Detect which cell encompasses the target text, then output its [x, y] center coordinate. 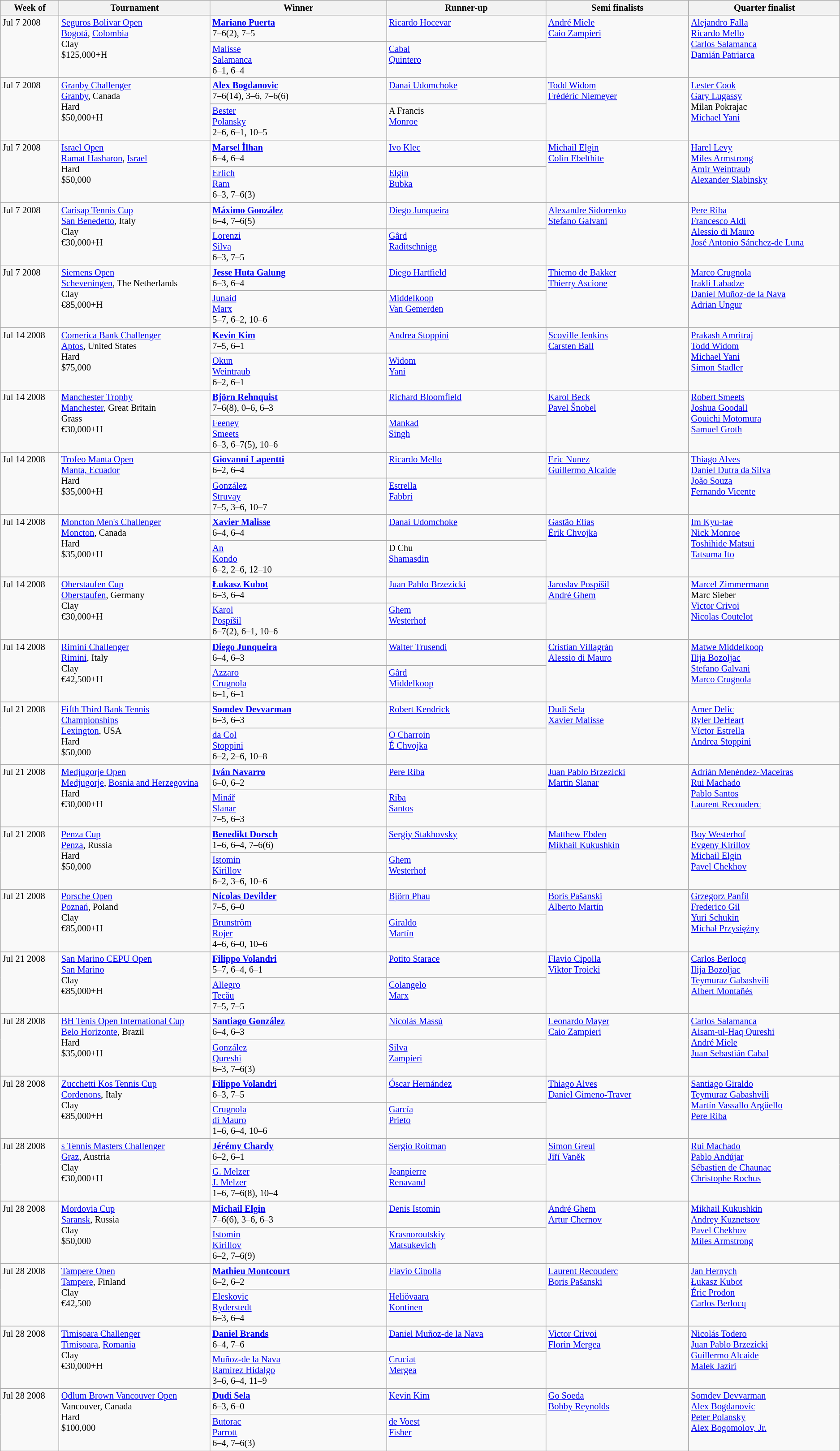
Azzaro Crugnola6–1, 6–1 [298, 684]
D Chu Shamasdin [466, 559]
Butorac Parrott6–4, 7–6(3) [298, 1433]
Rui Machado Pablo Andújar Sébastien de Chaunac Christophe Rochus [764, 1170]
Heliövaara Kontinen [466, 1308]
García Prieto [466, 1120]
Eleskovic Ryderstedt6–3, 6–4 [298, 1308]
Juan Pablo Brzezicki Martin Slanar [617, 796]
Máximo González6–4, 7–6(5) [298, 215]
Robert Kendrick [466, 715]
Oberstaufen Cup Oberstaufen, GermanyClay€30,000+H [134, 608]
Eric Nunez Guillermo Alcaide [617, 483]
Istomin Kirillov6–2, 3–6, 10–6 [298, 871]
Tournament [134, 8]
Manchester Trophy Manchester, Great BritainGrass€30,000+H [134, 421]
Carlos Salamanca Aisam-ul-Haq Qureshi André Miele Juan Sebastián Cabal [764, 1045]
Winner [298, 8]
Zucchetti Kos Tennis CupCordenons, ItalyClay€85,000+H [134, 1107]
Ricardo Mello [466, 465]
Diego Junqueira6–4, 6–3 [298, 652]
Iván Navarro6–0, 6–2 [298, 777]
A Francis Monroe [466, 122]
Matthew Ebden Mikhail Kukushkin [617, 857]
Lester Cook Gary Lugassy Milan Pokrajac Michael Yani [764, 108]
Semi finalists [617, 8]
Alex Bogdanovic7–6(14), 3–6, 7–6(6) [298, 90]
Richard Bloomfield [466, 403]
Denis Istomin [466, 1214]
Xavier Malisse6–4, 6–4 [298, 527]
de Voest Fisher [466, 1433]
Prakash Amritraj Todd Widom Michael Yani Simon Stadler [764, 358]
Diego Junqueira [466, 215]
Ivo Klec [466, 153]
Estrella Fabbri [466, 496]
Israel OpenRamat Hasharon, IsraelHard$50,000 [134, 171]
Björn Phau [466, 902]
Rimini Challenger Rimini, ItalyClay€42,500+H [134, 670]
Week of [30, 8]
Medjugorje Open Medjugorje, Bosnia and HerzegovinaHard€30,000+H [134, 796]
Colangelo Marx [466, 995]
Nicolás Todero Juan Pablo Brzezicki Guillermo Alcaide Malek Jaziri [764, 1357]
Okun Weintraub6–2, 6–1 [298, 371]
Sergiy Stakhovsky [466, 840]
Seguros Bolivar OpenBogotá, ColombiaClay$125,000+H [134, 47]
Potito Starace [466, 964]
Carisap Tennis Cup San Benedetto, ItalyClay€30,000+H [134, 234]
G. Melzer J. Melzer1–6, 7–6(8), 10–4 [298, 1183]
Ricardo Hocevar [466, 28]
Giovanni Lapentti6–2, 6–4 [298, 465]
Go Soeda Bobby Reynolds [617, 1419]
Amer Delic Ryler DeHeart Víctor Estrella Andrea Stoppini [764, 733]
Trofeo Manta Open Manta, EcuadorHard$35,000+H [134, 483]
Mathieu Montcourt6–2, 6–2 [298, 1276]
Kevin Kim [466, 1401]
Simon Greul Jiří Vaněk [617, 1170]
Mankad Singh [466, 434]
Allegro Tecău7–5, 7–5 [298, 995]
Odlum Brown Vancouver Open Vancouver, CanadaHard$100,000 [134, 1419]
Laurent Recouderc Boris Pašanski [617, 1295]
Michail Elgin7–6(6), 3–6, 6–3 [298, 1214]
Gârd Raditschnigg [466, 247]
Granby ChallengerGranby, CanadaHard$50,000+H [134, 108]
Im Kyu-tae Nick Monroe Toshihide Matsui Tatsuma Ito [764, 546]
Junaid Marx5–7, 6–2, 10–6 [298, 309]
Kevin Kim7–5, 6–1 [298, 340]
Jeanpierre Renavand [466, 1183]
Filippo Volandri5–7, 6–4, 6–1 [298, 964]
Santiago González6–4, 6–3 [298, 1027]
Runner-up [466, 8]
Adrián Menéndez-Maceiras Rui Machado Pablo Santos Laurent Recouderc [764, 796]
Jérémy Chardy6–2, 6–1 [298, 1152]
Porsche Open Poznań, PolandClay€85,000+H [134, 920]
Moncton Men's Challenger Moncton, CanadaHard$35,000+H [134, 546]
Middelkoop Van Gemerden [466, 309]
Penza Cup Penza, RussiaHard$50,000 [134, 857]
Marcel Zimmermann Marc Sieber Victor Crivoi Nicolas Coutelot [764, 608]
Robert Smeets Joshua Goodall Gouichi Motomura Samuel Groth [764, 421]
Comerica Bank Challenger Aptos, United StatesHard$75,000 [134, 358]
Daniel Brands6–4, 7–6 [298, 1339]
Jesse Huta Galung6–3, 6–4 [298, 278]
González Qureshi6–3, 7–6(3) [298, 1058]
Timișoara Challenger Timișoara, RomaniaClay€30,000+H [134, 1357]
Benedikt Dorsch1–6, 6–4, 7–6(6) [298, 840]
Karol Pospíšil6–7(2), 6–1, 10–6 [298, 621]
Dudi Sela Xavier Malisse [617, 733]
Muñoz-de la Nava Ramírez Hidalgo3–6, 6–4, 11–9 [298, 1370]
Nicolas Devilder7–5, 6–0 [298, 902]
Minář Slanar7–5, 6–3 [298, 808]
s Tennis Masters Challenger Graz, AustriaClay€30,000+H [134, 1170]
Somdev Devvarman6–3, 6–3 [298, 715]
André Ghem Artur Chernov [617, 1232]
Mikhail Kukushkin Andrey Kuznetsov Pavel Chekhov Miles Armstrong [764, 1232]
Alejandro Falla Ricardo Mello Carlos Salamanca Damián Patriarca [764, 47]
Fifth Third Bank Tennis Championships Lexington, USAHard$50,000 [134, 733]
Nicolás Massú [466, 1027]
Marco Crugnola Irakli Labadze Daniel Muñoz-de la Nava Adrian Ungur [764, 296]
Cristian Villagrán Alessio di Mauro [617, 670]
Giraldo Martín [466, 933]
Björn Rehnquist7–6(8), 0–6, 6–3 [298, 403]
Siemens Open Scheveningen, The NetherlandsClay€85,000+H [134, 296]
Krasnoroutskiy Matsukevich [466, 1245]
Jan Hernych Łukasz Kubot Éric Prodon Carlos Berlocq [764, 1295]
Łukasz Kubot6–3, 6–4 [298, 590]
Juan Pablo Brzezicki [466, 590]
Silva Zampieri [466, 1058]
Cabal Quintero [466, 60]
Brunström Rojer4–6, 6–0, 10–6 [298, 933]
Malisse Salamanca6–1, 6–4 [298, 60]
Boy Westerhof Evgeny Kirillov Michail Elgin Pavel Chekhov [764, 857]
Mordovia Cup Saransk, RussiaClay$50,000 [134, 1232]
Filippo Volandri6–3, 7–5 [298, 1089]
Andrea Stoppini [466, 340]
Feeney Smeets6–3, 6–7(5), 10–6 [298, 434]
Riba Santos [466, 808]
Daniel Muñoz-de la Nava [466, 1339]
Tampere Open Tampere, FinlandClay€42,500 [134, 1295]
Elgin Bubka [466, 184]
Erlich Ram6–3, 7–6(3) [298, 184]
Scoville Jenkins Carsten Ball [617, 358]
Gârd Middelkoop [466, 684]
Alexandre Sidorenko Stefano Galvani [617, 234]
Thiago Alves Daniel Dutra da Silva João Souza Fernando Vicente [764, 483]
Flavio Cipolla Viktor Troicki [617, 983]
Lorenzi Silva6–3, 7–5 [298, 247]
André Miele Caio Zampieri [617, 47]
Michail Elgin Colin Ebelthite [617, 171]
San Marino CEPU Open San MarinoClay€85,000+H [134, 983]
da Col Stoppini6–2, 2–6, 10–8 [298, 746]
Gastão Elias Érik Chvojka [617, 546]
Thiago Alves Daniel Gimeno-Traver [617, 1107]
Óscar Hernández [466, 1089]
Victor Crivoi Florin Mergea [617, 1357]
Widom Yani [466, 371]
Flavio Cipolla [466, 1276]
Cruciat Mergea [466, 1370]
Jaroslav Pospíšil André Ghem [617, 608]
Pere Riba Francesco Aldi Alessio di Mauro José Antonio Sánchez-de Luna [764, 234]
González Struvay7–5, 3–6, 10–7 [298, 496]
Sergio Roitman [466, 1152]
Crugnola di Mauro1–6, 6–4, 10–6 [298, 1120]
Bester Polansky2–6, 6–1, 10–5 [298, 122]
Santiago Giraldo Teymuraz Gabashvili Martín Vassallo Argüello Pere Riba [764, 1107]
Harel Levy Miles Armstrong Amir Weintraub Alexander Slabinsky [764, 171]
Boris Pašanski Alberto Martín [617, 920]
Quarter finalist [764, 8]
Thiemo de Bakker Thierry Ascione [617, 296]
Leonardo Mayer Caio Zampieri [617, 1045]
Somdev Devvarman Alex Bogdanovic Peter Polansky Alex Bogomolov, Jr. [764, 1419]
Diego Hartfield [466, 278]
Todd Widom Frédéric Niemeyer [617, 108]
Matwe Middelkoop Ilija Bozoljac Stefano Galvani Marco Crugnola [764, 670]
Dudi Sela6–3, 6–0 [298, 1401]
Mariano Puerta7–6(2), 7–5 [298, 28]
Pere Riba [466, 777]
Carlos Berlocq Ilija Bozoljac Teymuraz Gabashvili Albert Montañés [764, 983]
Grzegorz Panfil Frederico Gil Yuri Schukin Michał Przysiężny [764, 920]
O Charroin É Chvojka [466, 746]
Karol Beck Pavel Šnobel [617, 421]
Walter Trusendi [466, 652]
Istomin Kirillov6–2, 7–6(9) [298, 1245]
Marsel İlhan6–4, 6–4 [298, 153]
An Kondo6–2, 2–6, 12–10 [298, 559]
BH Tenis Open International Cup Belo Horizonte, BrazilHard$35,000+H [134, 1045]
